Search for the cell housing the specified text and yield its [x, y] center coordinate. 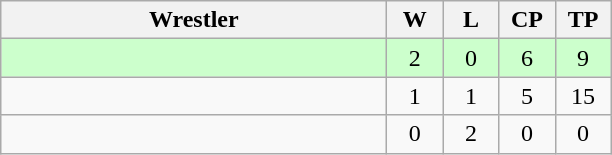
9 [583, 58]
W [415, 20]
5 [527, 96]
L [471, 20]
15 [583, 96]
Wrestler [194, 20]
CP [527, 20]
6 [527, 58]
TP [583, 20]
